Capture the cell that displays the provided text and extract its (X, Y) central coordinate. 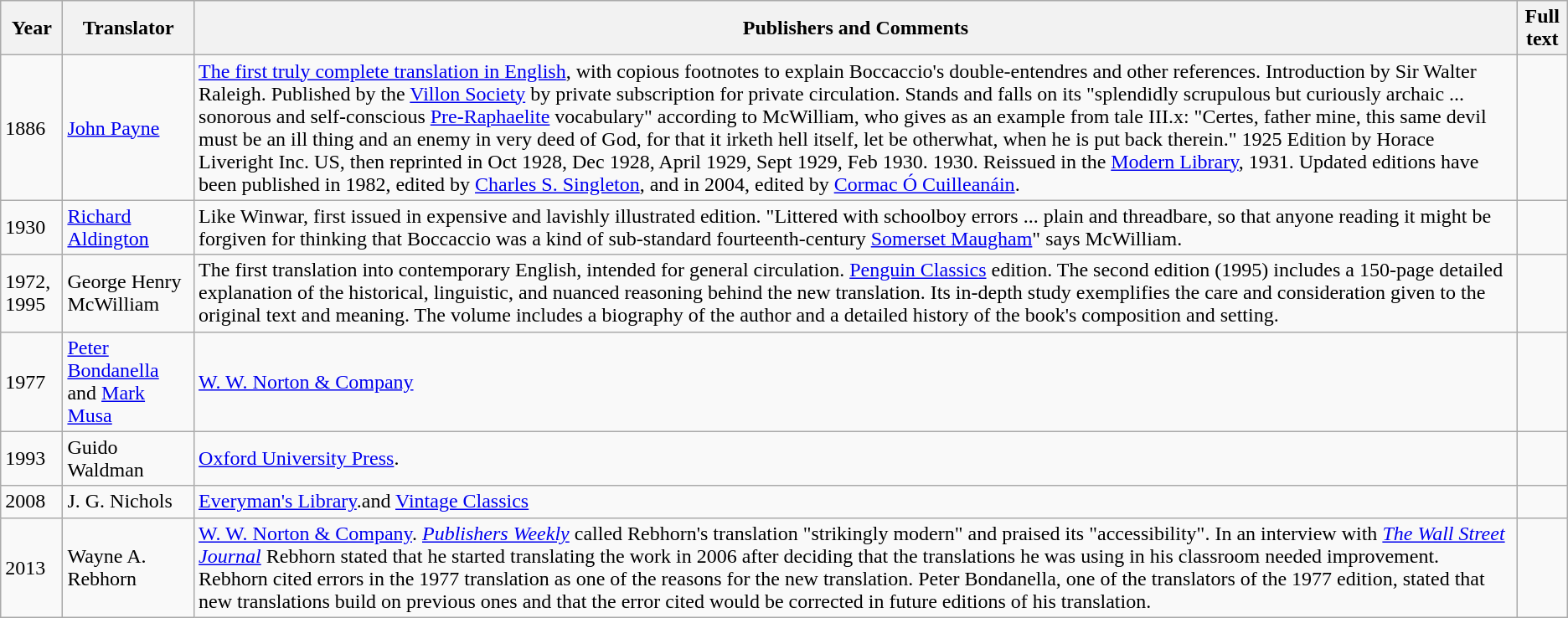
W. W. Norton & Company (856, 382)
Full text (1542, 28)
2008 (32, 502)
Publishers and Comments (856, 28)
George Henry McWilliam (129, 293)
Translator (129, 28)
Everyman's Library.and Vintage Classics (856, 502)
1977 (32, 382)
2013 (32, 568)
Oxford University Press. (856, 459)
Year (32, 28)
Richard Aldington (129, 228)
1930 (32, 228)
1993 (32, 459)
J. G. Nichols (129, 502)
John Payne (129, 127)
Guido Waldman (129, 459)
1972, 1995 (32, 293)
Peter Bondanella and Mark Musa (129, 382)
1886 (32, 127)
Wayne A. Rebhorn (129, 568)
